Determine the [x, y] coordinate at the center of the cell enclosing the given text.  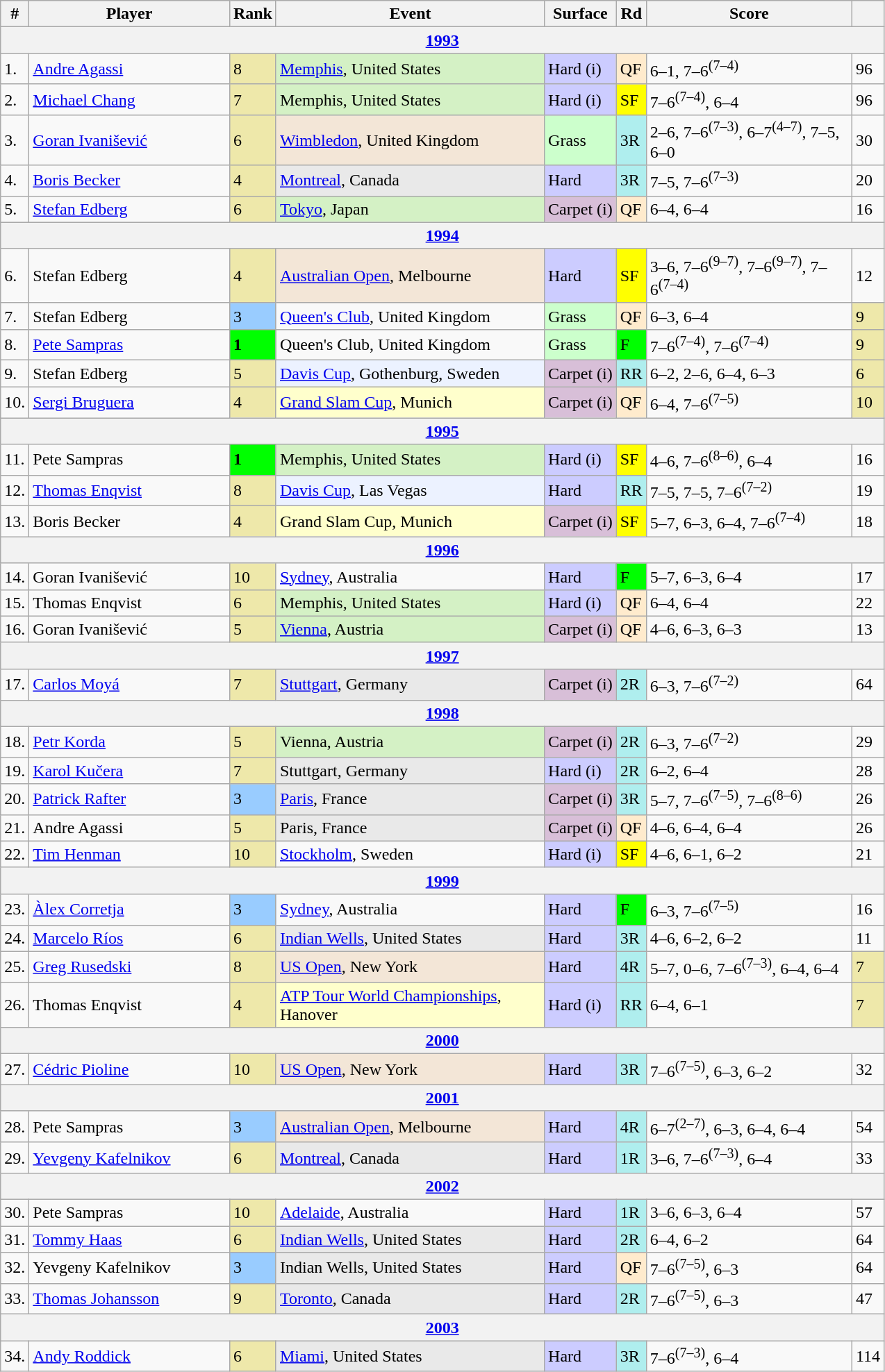
20 [868, 181]
9. [15, 374]
7–5, 7–5, 7–6(7–2) [749, 490]
Andy Roddick [129, 1357]
Toronto, Canada [410, 1298]
19 [868, 490]
5–7, 6–3, 6–4, 7–6(7–4) [749, 522]
17. [15, 685]
6–2, 6–4 [749, 771]
1995 [443, 431]
Tommy Haas [129, 1239]
2000 [443, 1041]
1999 [443, 880]
29 [868, 742]
21. [15, 828]
1994 [443, 235]
31. [15, 1239]
21 [868, 854]
6–3, 7–6(7–5) [749, 910]
114 [868, 1357]
1996 [443, 550]
8. [15, 344]
22 [868, 603]
6–1, 7–6(7–4) [749, 69]
30. [15, 1213]
2003 [443, 1328]
22. [15, 854]
Tokyo, Japan [410, 209]
Adelaide, Australia [410, 1213]
3. [15, 140]
33. [15, 1298]
2002 [443, 1187]
7–6(7–3), 6–4 [749, 1357]
Score [749, 14]
20. [15, 800]
13. [15, 522]
12. [15, 490]
ATP Tour World Championships, Hanover [410, 1005]
2001 [443, 1098]
Carlos Moyá [129, 685]
Patrick Rafter [129, 800]
7–5, 7–6(7–3) [749, 181]
7–6(7–4), 7–6(7–4) [749, 344]
Àlex Corretja [129, 910]
1997 [443, 655]
Miami, United States [410, 1357]
Michael Chang [129, 100]
4. [15, 181]
11. [15, 460]
19. [15, 771]
28 [868, 771]
5–7, 6–3, 6–4 [749, 576]
18 [868, 522]
4–6, 6–2, 6–2 [749, 938]
2. [15, 100]
7–6(7–4), 6–4 [749, 100]
32 [868, 1069]
28. [15, 1126]
1. [15, 69]
Petr Korda [129, 742]
18. [15, 742]
24. [15, 938]
47 [868, 1298]
17 [868, 576]
7. [15, 316]
7–6(7–5), 6–3, 6–2 [749, 1069]
12 [868, 276]
6–4, 6–1 [749, 1005]
Davis Cup, Gothenburg, Sweden [410, 374]
32. [15, 1268]
6. [15, 276]
Tim Henman [129, 854]
14. [15, 576]
29. [15, 1158]
Davis Cup, Las Vegas [410, 490]
4–6, 7–6(8–6), 6–4 [749, 460]
6–2, 2–6, 6–4, 6–3 [749, 374]
Surface [581, 14]
2–6, 7–6(7–3), 6–7(4–7), 7–5, 6–0 [749, 140]
Rank [253, 14]
3–6, 7–6(7–3), 6–4 [749, 1158]
23. [15, 910]
26. [15, 1005]
Event [410, 14]
Cédric Pioline [129, 1069]
3–6, 6–3, 6–4 [749, 1213]
5–7, 7–6(7–5), 7–6(8–6) [749, 800]
33 [868, 1158]
1993 [443, 40]
57 [868, 1213]
15. [15, 603]
25. [15, 967]
5. [15, 209]
# [15, 14]
6–7(2–7), 6–3, 6–4, 6–4 [749, 1126]
6–4, 7–6(7–5) [749, 403]
Thomas Johansson [129, 1298]
27. [15, 1069]
4–6, 6–4, 6–4 [749, 828]
10. [15, 403]
Rd [631, 14]
Sergi Bruguera [129, 403]
5–7, 0–6, 7–6(7–3), 6–4, 6–4 [749, 967]
1998 [443, 713]
34. [15, 1357]
Wimbledon, United Kingdom [410, 140]
Stockholm, Sweden [410, 854]
Karol Kučera [129, 771]
Player [129, 14]
30 [868, 140]
6–4, 6–2 [749, 1239]
4–6, 6–3, 6–3 [749, 629]
16. [15, 629]
11 [868, 938]
54 [868, 1126]
3–6, 7–6(9–7), 7–6(9–7), 7–6(7–4) [749, 276]
4–6, 6–1, 6–2 [749, 854]
Greg Rusedski [129, 967]
Marcelo Ríos [129, 938]
13 [868, 629]
6–3, 6–4 [749, 316]
